Extract the (X, Y) coordinate from the center of the cell holding the provided text.  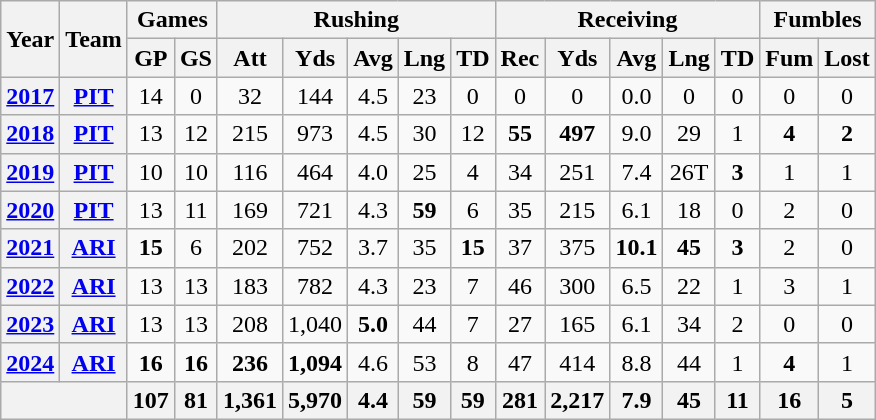
165 (578, 324)
2021 (30, 248)
2022 (30, 286)
Lost (847, 58)
5,970 (316, 400)
6.5 (636, 286)
Games (172, 20)
Team (94, 39)
300 (578, 286)
32 (250, 96)
46 (520, 286)
2017 (30, 96)
414 (578, 362)
Rec (520, 58)
26T (689, 172)
236 (250, 362)
29 (689, 134)
30 (424, 134)
107 (150, 400)
202 (250, 248)
752 (316, 248)
116 (250, 172)
5.0 (374, 324)
4.4 (374, 400)
183 (250, 286)
8.8 (636, 362)
4.6 (374, 362)
53 (424, 362)
2020 (30, 210)
2019 (30, 172)
497 (578, 134)
4.0 (374, 172)
GP (150, 58)
375 (578, 248)
18 (689, 210)
1,040 (316, 324)
782 (316, 286)
2023 (30, 324)
27 (520, 324)
464 (316, 172)
2,217 (578, 400)
7.4 (636, 172)
37 (520, 248)
1,361 (250, 400)
7.9 (636, 400)
5 (847, 400)
25 (424, 172)
721 (316, 210)
1,094 (316, 362)
Year (30, 39)
2024 (30, 362)
55 (520, 134)
14 (150, 96)
144 (316, 96)
0.0 (636, 96)
3.7 (374, 248)
Att (250, 58)
281 (520, 400)
Receiving (628, 20)
22 (689, 286)
10.1 (636, 248)
9.0 (636, 134)
2018 (30, 134)
973 (316, 134)
GS (196, 58)
169 (250, 210)
8 (473, 362)
81 (196, 400)
Fumbles (818, 20)
Rushing (356, 20)
251 (578, 172)
47 (520, 362)
208 (250, 324)
Fum (790, 58)
